For the text-containing cell, return its midpoint in [x, y] coordinate format. 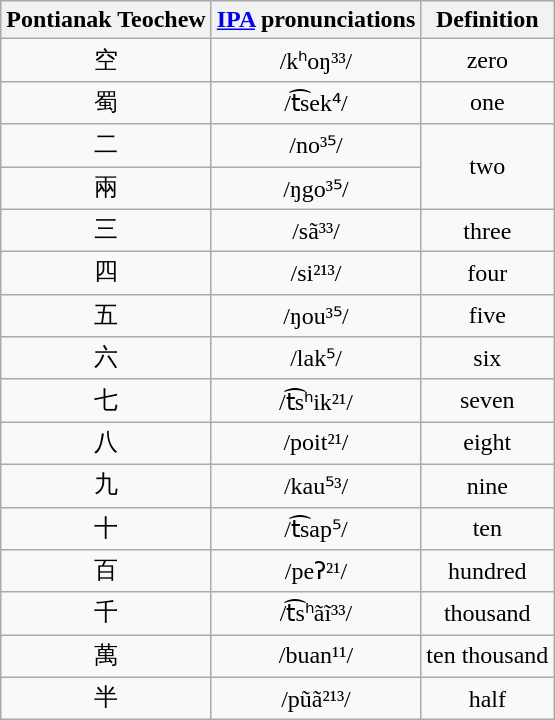
/t͡sʰik²¹/ [316, 400]
six [488, 358]
/si²¹³/ [316, 274]
九 [106, 486]
/no³⁵/ [316, 146]
半 [106, 698]
nine [488, 486]
/lak⁵/ [316, 358]
/kau⁵³/ [316, 486]
three [488, 230]
/t͡sek⁴/ [316, 102]
四 [106, 274]
four [488, 274]
Pontianak Teochew [106, 20]
Definition [488, 20]
two [488, 166]
/peʔ²¹/ [316, 572]
十 [106, 528]
ten thousand [488, 656]
/ŋgo³⁵/ [316, 188]
five [488, 316]
hundred [488, 572]
one [488, 102]
兩 [106, 188]
三 [106, 230]
五 [106, 316]
七 [106, 400]
空 [106, 60]
百 [106, 572]
六 [106, 358]
seven [488, 400]
/t͡sap⁵/ [316, 528]
/ŋou³⁵/ [316, 316]
IPA pronunciations [316, 20]
/pũã²¹³/ [316, 698]
/kʰoŋ³³/ [316, 60]
蜀 [106, 102]
/buan¹¹/ [316, 656]
zero [488, 60]
thousand [488, 614]
half [488, 698]
/t͡sʰãĩ³³/ [316, 614]
八 [106, 444]
/sã³³/ [316, 230]
/poit²¹/ [316, 444]
千 [106, 614]
ten [488, 528]
二 [106, 146]
萬 [106, 656]
eight [488, 444]
